Output the [x, y] coordinate of the center of the cell containing the given text.  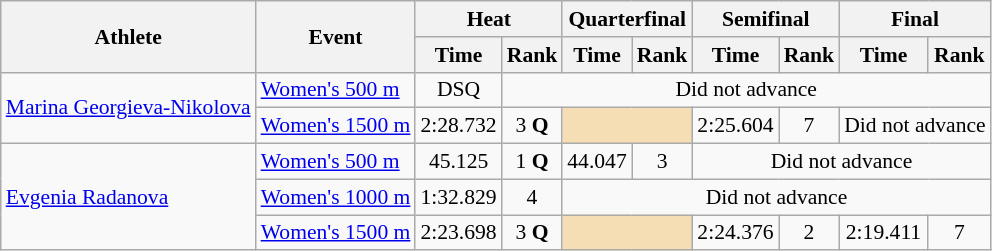
2 [810, 233]
45.125 [458, 162]
1 Q [532, 162]
2:28.732 [458, 126]
2:25.604 [735, 126]
Athlete [128, 36]
Marina Georgieva-Nikolova [128, 108]
Evgenia Radanova [128, 198]
Women's 1000 m [336, 197]
Quarterfinal [627, 19]
4 [532, 197]
Final [915, 19]
2:23.698 [458, 233]
Event [336, 36]
Heat [488, 19]
2:19.411 [884, 233]
DSQ [458, 90]
Semifinal [766, 19]
3 [662, 162]
1:32.829 [458, 197]
2:24.376 [735, 233]
44.047 [596, 162]
